Find where the given text appears and provide that cell's center as [X, Y] coordinate. 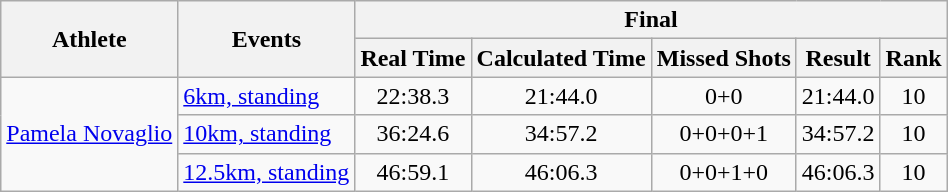
0+0+0+1 [724, 134]
36:24.6 [413, 134]
Events [266, 39]
22:38.3 [413, 96]
Result [838, 58]
0+0+1+0 [724, 172]
0+0 [724, 96]
46:59.1 [413, 172]
Missed Shots [724, 58]
Pamela Novaglio [90, 134]
12.5km, standing [266, 172]
6km, standing [266, 96]
10km, standing [266, 134]
Athlete [90, 39]
Real Time [413, 58]
Calculated Time [561, 58]
Rank [914, 58]
Final [651, 20]
